Locate the cell with the specified text and output its (X, Y) center coordinate. 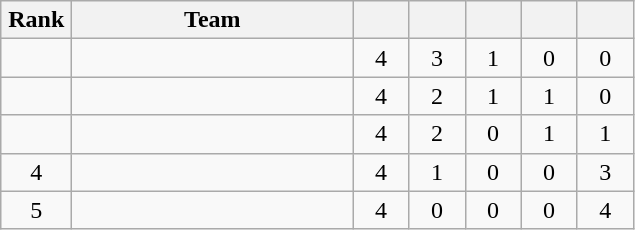
Team (212, 20)
5 (36, 210)
Rank (36, 20)
